Search for the cell housing the specified text and yield its [x, y] center coordinate. 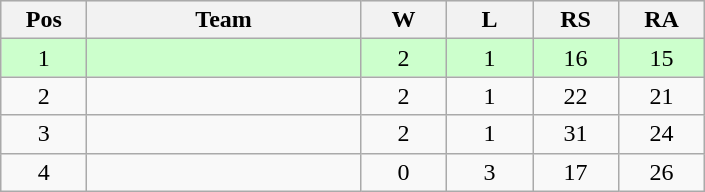
RS [575, 20]
31 [575, 134]
W [403, 20]
24 [662, 134]
Pos [44, 20]
26 [662, 172]
16 [575, 58]
Team [224, 20]
RA [662, 20]
0 [403, 172]
17 [575, 172]
L [489, 20]
22 [575, 96]
21 [662, 96]
4 [44, 172]
15 [662, 58]
